Detect which cell encompasses the target text, then output its [X, Y] center coordinate. 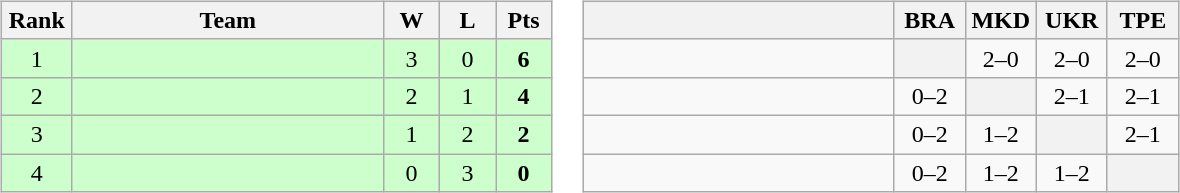
UKR [1072, 20]
W [411, 20]
Rank [36, 20]
Pts [524, 20]
TPE [1142, 20]
Team [228, 20]
BRA [930, 20]
6 [524, 58]
MKD [1000, 20]
L [467, 20]
